Capture the cell that displays the provided text and extract its [X, Y] central coordinate. 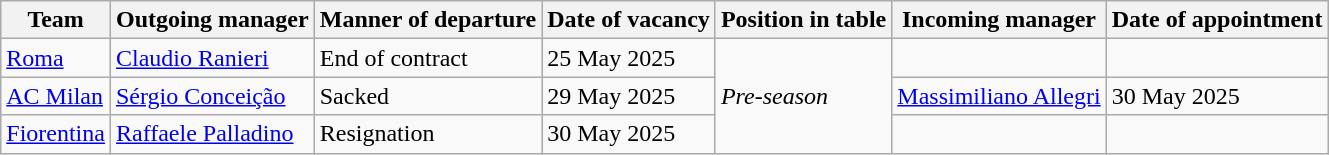
Massimiliano Allegri [999, 96]
Roma [56, 58]
Εnd of contract [428, 58]
Resignation [428, 134]
29 May 2025 [629, 96]
AC Milan [56, 96]
Manner of departure [428, 20]
Sacked [428, 96]
Raffaele Palladino [212, 134]
Date of vacancy [629, 20]
Pre-season [803, 96]
Team [56, 20]
Outgoing manager [212, 20]
Position in table [803, 20]
25 May 2025 [629, 58]
Claudio Ranieri [212, 58]
Incoming manager [999, 20]
Fiorentina [56, 134]
Date of appointment [1217, 20]
Sérgio Conceição [212, 96]
